Determine the (X, Y) coordinate at the center of the cell enclosing the given text.  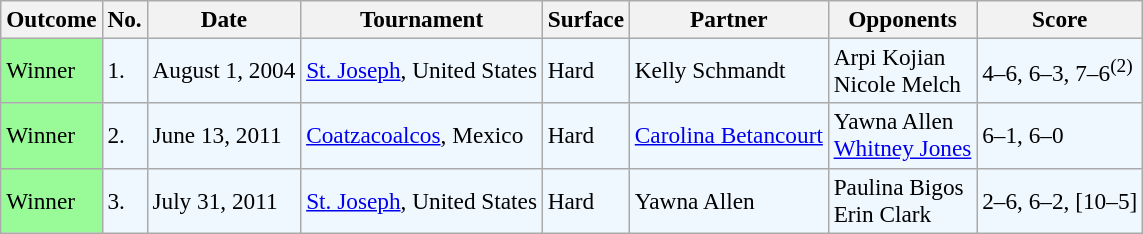
No. (124, 19)
Score (1060, 19)
Date (224, 19)
Partner (728, 19)
Yawna Allen (728, 200)
Arpi Kojian Nicole Melch (902, 70)
4–6, 6–3, 7–6(2) (1060, 70)
June 13, 2011 (224, 136)
Opponents (902, 19)
Kelly Schmandt (728, 70)
6–1, 6–0 (1060, 136)
2. (124, 136)
Yawna Allen Whitney Jones (902, 136)
Coatzacoalcos, Mexico (422, 136)
3. (124, 200)
Paulina Bigos Erin Clark (902, 200)
Tournament (422, 19)
Surface (586, 19)
August 1, 2004 (224, 70)
1. (124, 70)
July 31, 2011 (224, 200)
2–6, 6–2, [10–5] (1060, 200)
Carolina Betancourt (728, 136)
Outcome (52, 19)
